Find where the given text appears and provide that cell's center as [x, y] coordinate. 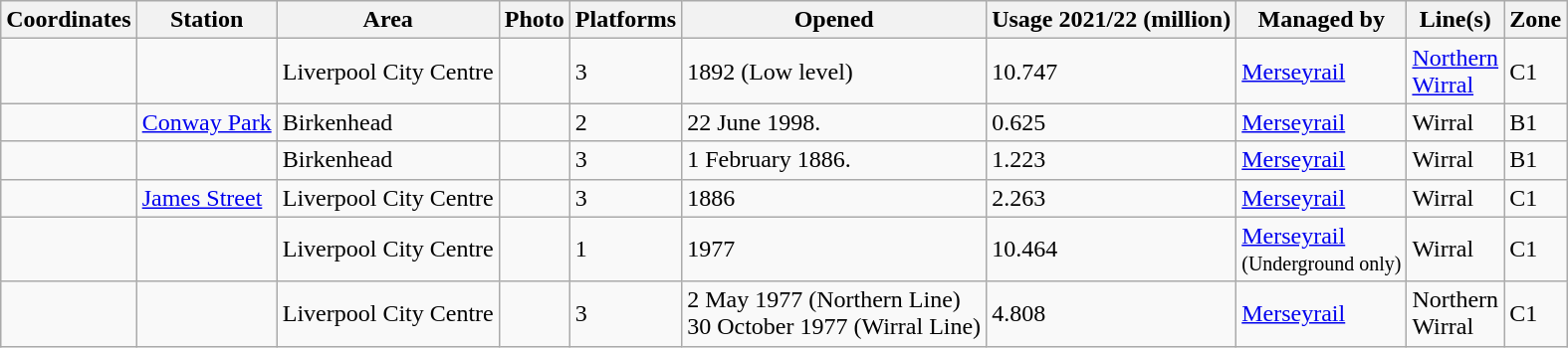
0.625 [1111, 122]
James Street [207, 198]
Opened [834, 20]
1892 (Low level) [834, 72]
22 June 1998. [834, 122]
2.263 [1111, 198]
Usage 2021/22 (million) [1111, 20]
Photo [534, 20]
Coordinates [69, 20]
Managed by [1322, 20]
4.808 [1111, 314]
1 February 1886. [834, 160]
1977 [834, 249]
Platforms [625, 20]
2 [625, 122]
Area [388, 20]
Zone [1535, 20]
Conway Park [207, 122]
1 [625, 249]
1.223 [1111, 160]
Merseyrail(Underground only) [1322, 249]
10.747 [1111, 72]
2 May 1977 (Northern Line)30 October 1977 (Wirral Line) [834, 314]
Line(s) [1456, 20]
1886 [834, 198]
Station [207, 20]
10.464 [1111, 249]
